For the text-containing cell, return its midpoint in (X, Y) coordinate format. 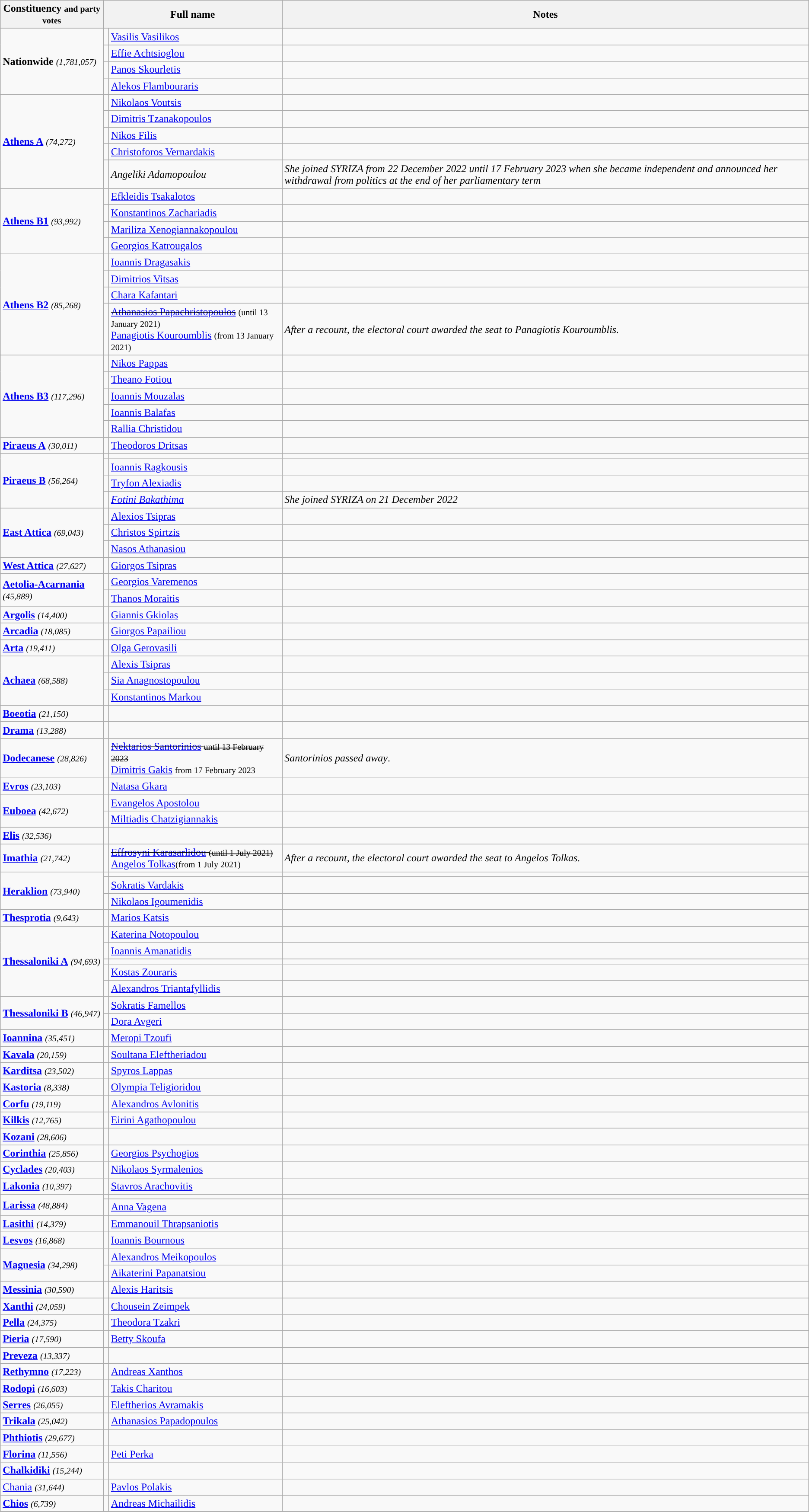
Messinia (30,590) (52, 1289)
Anna Vagena (195, 1207)
Angeliki Adamopoulou (195, 174)
Evangelos Apostolou (195, 803)
Athanasios Papachristopoulos (until 13 January 2021) Panagiotis Kouroumblis (from 13 January 2021) (195, 329)
Andreas Xanthos (195, 1372)
Ioannis Dragasakis (195, 262)
Efkleidis Tsakalotos (195, 196)
East Attica (69,043) (52, 532)
Olympia Teligioridou (195, 1087)
Piraeus A (30,011) (52, 445)
Dora Avgeri (195, 1021)
Alexandros Meikopoulos (195, 1256)
Lasithi (14,379) (52, 1224)
Alexis Tsipras (195, 664)
Sokratis Vardakis (195, 885)
Notes (545, 15)
Giorgos Tsipras (195, 566)
Karditsa (23,502) (52, 1071)
Corinthia (25,856) (52, 1153)
Andreas Michailidis (195, 1503)
Trikala (25,042) (52, 1421)
Vasilis Vasilikos (195, 37)
Nikolaos Igoumenidis (195, 901)
Chania (31,644) (52, 1487)
Corfu (19,119) (52, 1104)
Alexandros Avlonitis (195, 1104)
Athanasios Papadopoulos (195, 1421)
West Attica (27,627) (52, 566)
Euboea (42,672) (52, 811)
Chousein Zeimpek (195, 1306)
Theodora Tzakri (195, 1323)
Alexis Haritsis (195, 1289)
Nasos Athanasiou (195, 549)
Elis (32,536) (52, 836)
Ioannina (35,451) (52, 1038)
Tryfon Alexiadis (195, 483)
Kostas Zouraris (195, 972)
Pella (24,375) (52, 1323)
Theano Fotiou (195, 380)
Georgios Psychogios (195, 1153)
Soultana Eleftheriadou (195, 1055)
Betty Skoufa (195, 1339)
Chios (6,739) (52, 1503)
Giannis Gkiolas (195, 615)
Rodopi (16,603) (52, 1388)
Santorinios passed away. (545, 758)
Athens B2 (85,268) (52, 304)
Kavala (20,159) (52, 1055)
Kilkis (12,765) (52, 1120)
Stavros Arachovitis (195, 1186)
Rallia Christidou (195, 429)
Argolis (14,400) (52, 615)
Spyros Lappas (195, 1071)
Athens B1 (93,992) (52, 221)
Evros (23,103) (52, 786)
Ioannis Amanatidis (195, 951)
Aikaterini Papanatsiou (195, 1273)
Eirini Agathopoulou (195, 1120)
Panos Skourletis (195, 70)
Alekos Flambouraris (195, 86)
Konstantinos Zachariadis (195, 213)
Sia Anagnostopoulou (195, 681)
Dimitrios Vitsas (195, 279)
Theodoros Dritsas (195, 445)
Katerina Notopoulou (195, 934)
Takis Charitou (195, 1388)
Piraeus B (56,264) (52, 481)
She joined SYRIZA on 21 December 2022 (545, 499)
Rethymno (17,223) (52, 1372)
Dodecanese (28,826) (52, 758)
Arcadia (18,085) (52, 631)
Meropi Tzoufi (195, 1038)
Achaea (68,588) (52, 681)
Marios Katsis (195, 918)
Aetolia-Acarnania (45,889) (52, 590)
Emmanouil Thrapsaniotis (195, 1224)
Georgios Katrougalos (195, 246)
Nikos Pappas (195, 363)
Nikos Filis (195, 135)
Athens A (74,272) (52, 141)
After a recount, the electoral court awarded the seat to Angelos Tolkas. (545, 858)
Thanos Moraitis (195, 598)
Thessaloniki A (94,693) (52, 962)
Olga Gerovasili (195, 648)
Alexandros Triantafyllidis (195, 988)
Miltiadis Chatzigiannakis (195, 819)
Chalkidiki (15,244) (52, 1470)
Drama (13,288) (52, 730)
Nektarios Santorinios until 13 February 2023 Dimitris Gakis from 17 February 2023 (195, 758)
Boeotia (21,150) (52, 713)
Giorgos Papailiou (195, 631)
Heraklion (73,940) (52, 891)
Pavlos Polakis (195, 1487)
Constituency and party votes (52, 15)
Kastoria (8,338) (52, 1087)
Florina (11,556) (52, 1454)
After a recount, the electoral court awarded the seat to Panagiotis Kouroumblis. (545, 329)
Effrosyni Karasarlidou (until 1 July 2021) Angelos Tolkas(from 1 July 2021) (195, 858)
Dimitris Tzanakopoulos (195, 119)
Athens B3 (117,296) (52, 396)
Fotini Bakathima (195, 499)
Ioannis Bournous (195, 1240)
Magnesia (34,298) (52, 1265)
Serres (26,055) (52, 1405)
Full name (193, 15)
Arta (19,411) (52, 648)
Phthiotis (29,677) (52, 1438)
Mariliza Xenogiannakopoulou (195, 230)
Nationwide (1,781,057) (52, 61)
Georgios Varemenos (195, 582)
Imathia (21,742) (52, 858)
Peti Perka (195, 1454)
Thessaloniki B (46,947) (52, 1013)
Thesprotia (9,643) (52, 918)
Alexios Tsipras (195, 516)
Nikolaos Voutsis (195, 102)
Ioannis Mouzalas (195, 396)
Christos Spirtzis (195, 533)
Natasa Gkara (195, 786)
Preveza (13,337) (52, 1355)
Effie Achtsioglou (195, 53)
Lakonia (10,397) (52, 1186)
Kozani (28,606) (52, 1137)
Christoforos Vernardakis (195, 152)
Sokratis Famellos (195, 1005)
Konstantinos Markou (195, 697)
Xanthi (24,059) (52, 1306)
Larissa (48,884) (52, 1205)
Eleftherios Avramakis (195, 1405)
Nikolaos Syrmalenios (195, 1170)
Pieria (17,590) (52, 1339)
Cyclades (20,403) (52, 1170)
Ioannis Ragkousis (195, 467)
Lesvos (16,868) (52, 1240)
Ioannis Balafas (195, 412)
Chara Kafantari (195, 295)
